Locate the cell with the specified text and output its (x, y) center coordinate. 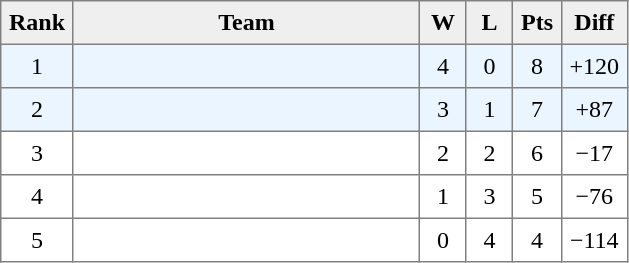
Diff (594, 23)
+120 (594, 66)
−17 (594, 153)
−76 (594, 197)
Rank (38, 23)
6 (537, 153)
Pts (537, 23)
−114 (594, 240)
W (443, 23)
L (489, 23)
Team (246, 23)
7 (537, 110)
+87 (594, 110)
8 (537, 66)
